Capture the cell that displays the provided text and extract its (x, y) central coordinate. 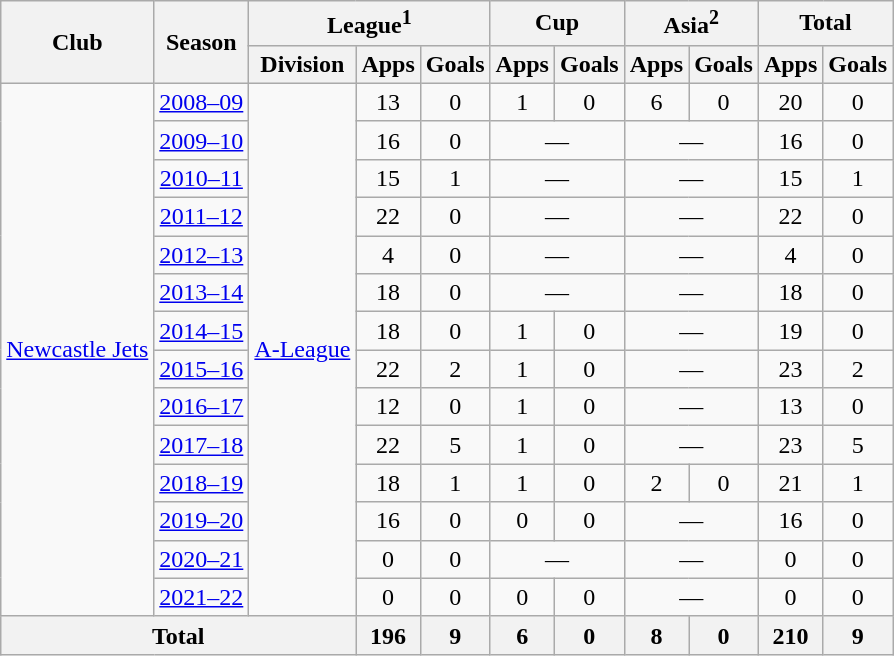
2017–18 (202, 445)
2018–19 (202, 483)
2020–21 (202, 559)
2019–20 (202, 521)
210 (790, 635)
2010–11 (202, 178)
Newcastle Jets (78, 350)
196 (388, 635)
Division (302, 64)
2008–09 (202, 102)
2015–16 (202, 369)
21 (790, 483)
2012–13 (202, 255)
2016–17 (202, 407)
2014–15 (202, 331)
League1 (370, 24)
Club (78, 42)
2009–10 (202, 140)
20 (790, 102)
2011–12 (202, 217)
8 (656, 635)
19 (790, 331)
12 (388, 407)
2013–14 (202, 293)
A-League (302, 350)
2021–22 (202, 597)
Season (202, 42)
Cup (557, 24)
Asia2 (691, 24)
